Find where the given text appears and provide that cell's center as (X, Y) coordinate. 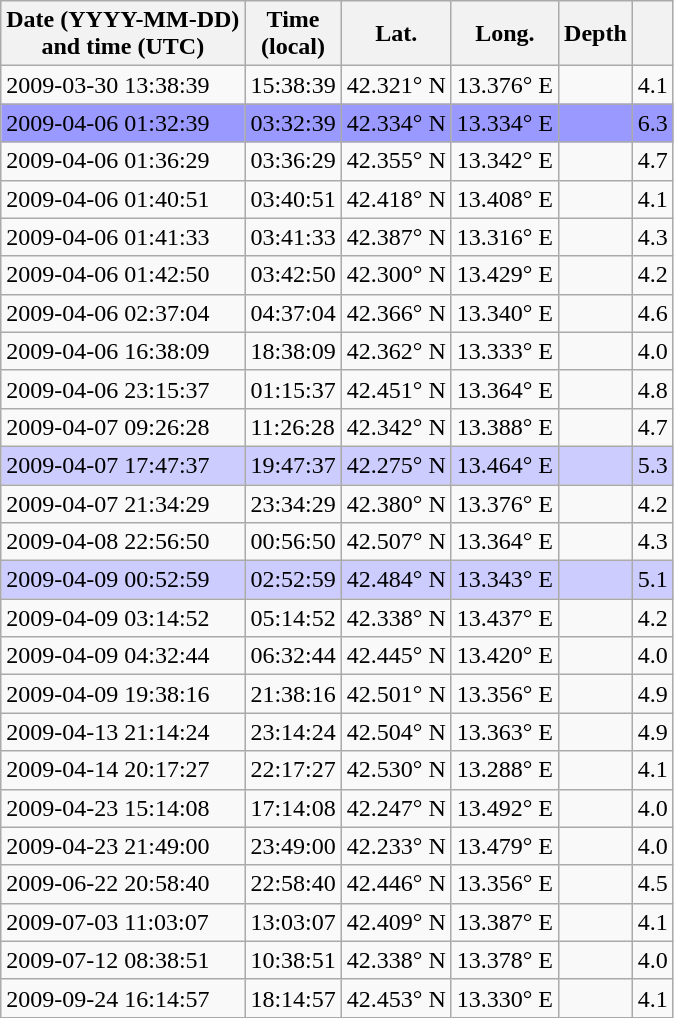
22:17:27 (293, 770)
2009-03-30 13:38:39 (123, 85)
5.1 (652, 580)
42.300° N (396, 275)
13.387° E (504, 922)
19:47:37 (293, 465)
23:34:29 (293, 503)
42.387° N (396, 237)
21:38:16 (293, 694)
13.288° E (504, 770)
03:40:51 (293, 199)
06:32:44 (293, 656)
2009-07-12 08:38:51 (123, 960)
2009-04-23 21:49:00 (123, 846)
42.342° N (396, 427)
2009-04-09 04:32:44 (123, 656)
2009-04-09 19:38:16 (123, 694)
Time (local) (293, 34)
2009-04-13 21:14:24 (123, 732)
2009-04-07 21:34:29 (123, 503)
13.334° E (504, 123)
13.340° E (504, 313)
2009-04-08 22:56:50 (123, 542)
2009-04-09 00:52:59 (123, 580)
03:36:29 (293, 161)
03:42:50 (293, 275)
42.355° N (396, 161)
13.464° E (504, 465)
02:52:59 (293, 580)
42.484° N (396, 580)
6.3 (652, 123)
2009-04-06 02:37:04 (123, 313)
13.437° E (504, 618)
42.380° N (396, 503)
4.5 (652, 884)
42.445° N (396, 656)
Long. (504, 34)
4.6 (652, 313)
42.275° N (396, 465)
42.451° N (396, 389)
2009-04-06 01:40:51 (123, 199)
03:41:33 (293, 237)
13.342° E (504, 161)
15:38:39 (293, 85)
2009-04-07 17:47:37 (123, 465)
13.363° E (504, 732)
42.362° N (396, 351)
42.409° N (396, 922)
5.3 (652, 465)
2009-09-24 16:14:57 (123, 998)
18:38:09 (293, 351)
2009-06-22 20:58:40 (123, 884)
11:26:28 (293, 427)
Date (YYYY-MM-DD) and time (UTC) (123, 34)
2009-04-06 16:38:09 (123, 351)
17:14:08 (293, 808)
13.492° E (504, 808)
42.321° N (396, 85)
2009-04-23 15:14:08 (123, 808)
42.507° N (396, 542)
10:38:51 (293, 960)
42.446° N (396, 884)
18:14:57 (293, 998)
13.316° E (504, 237)
13.378° E (504, 960)
01:15:37 (293, 389)
2009-04-14 20:17:27 (123, 770)
04:37:04 (293, 313)
Depth (596, 34)
13.330° E (504, 998)
42.530° N (396, 770)
00:56:50 (293, 542)
42.453° N (396, 998)
42.418° N (396, 199)
4.8 (652, 389)
42.233° N (396, 846)
Lat. (396, 34)
2009-04-07 09:26:28 (123, 427)
13.333° E (504, 351)
2009-04-06 23:15:37 (123, 389)
2009-04-09 03:14:52 (123, 618)
23:49:00 (293, 846)
13:03:07 (293, 922)
22:58:40 (293, 884)
23:14:24 (293, 732)
42.247° N (396, 808)
2009-04-06 01:42:50 (123, 275)
2009-04-06 01:36:29 (123, 161)
42.334° N (396, 123)
03:32:39 (293, 123)
13.429° E (504, 275)
2009-04-06 01:32:39 (123, 123)
2009-07-03 11:03:07 (123, 922)
13.408° E (504, 199)
05:14:52 (293, 618)
42.504° N (396, 732)
13.420° E (504, 656)
2009-04-06 01:41:33 (123, 237)
13.343° E (504, 580)
42.366° N (396, 313)
13.388° E (504, 427)
13.479° E (504, 846)
42.501° N (396, 694)
